Detect which cell encompasses the target text, then output its [x, y] center coordinate. 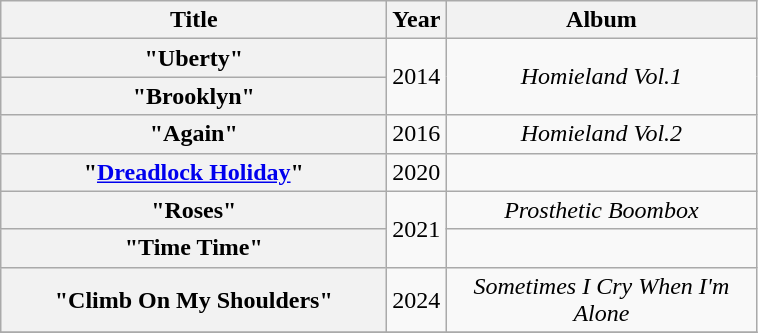
Prosthetic Boombox [602, 210]
2016 [416, 134]
"Again" [194, 134]
Homieland Vol.2 [602, 134]
"Time Time" [194, 248]
"Uberty" [194, 58]
2014 [416, 77]
2024 [416, 300]
"Dreadlock Holiday" [194, 172]
2021 [416, 229]
Album [602, 20]
"Climb On My Shoulders" [194, 300]
"Brooklyn" [194, 96]
"Roses" [194, 210]
Title [194, 20]
Sometimes I Cry When I'm Alone [602, 300]
Year [416, 20]
Homieland Vol.1 [602, 77]
2020 [416, 172]
